From the cell containing the given text, extract its center point as [X, Y] coordinate. 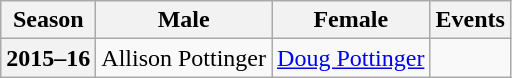
2015–16 [48, 58]
Season [48, 20]
Male [184, 20]
Doug Pottinger [351, 58]
Female [351, 20]
Events [470, 20]
Allison Pottinger [184, 58]
